Provide the (X, Y) coordinate of the cell's center where the given text is located.  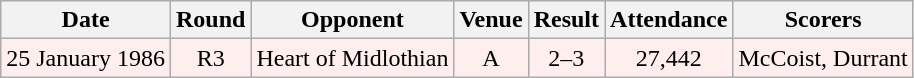
Scorers (823, 20)
Round (210, 20)
25 January 1986 (86, 58)
Venue (491, 20)
R3 (210, 58)
McCoist, Durrant (823, 58)
Result (566, 20)
Heart of Midlothian (352, 58)
Date (86, 20)
Attendance (669, 20)
A (491, 58)
27,442 (669, 58)
2–3 (566, 58)
Opponent (352, 20)
